Provide the [X, Y] coordinate of the cell's center where the given text is located.  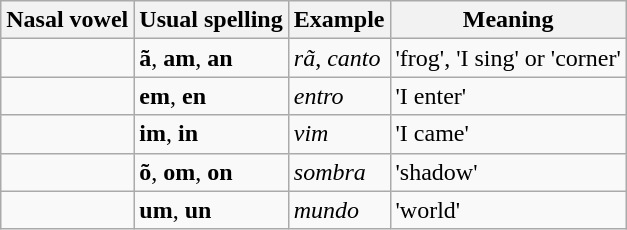
rã, canto [339, 58]
'I enter' [508, 96]
em, en [211, 96]
im, in [211, 134]
ã, am, an [211, 58]
Usual spelling [211, 20]
Example [339, 20]
Meaning [508, 20]
'world' [508, 210]
entro [339, 96]
'shadow' [508, 172]
um, un [211, 210]
vim [339, 134]
'frog', 'I sing' or 'corner' [508, 58]
Nasal vowel [68, 20]
õ, om, on [211, 172]
sombra [339, 172]
'I came' [508, 134]
mundo [339, 210]
